Return the [x, y] coordinate for the center point of the cell that contains the specified text.  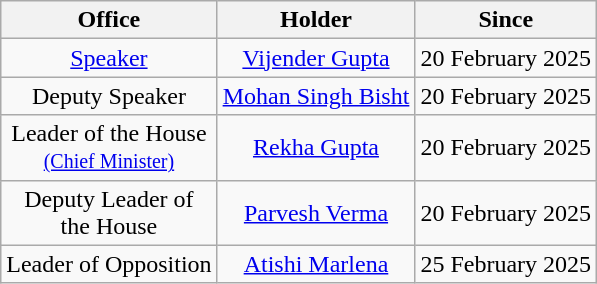
Since [506, 20]
Mohan Singh Bisht [316, 96]
Speaker [109, 58]
Leader of Opposition [109, 264]
Rekha Gupta [316, 148]
Deputy Leader ofthe House [109, 212]
Leader of the House(Chief Minister) [109, 148]
Holder [316, 20]
Vijender Gupta [316, 58]
Deputy Speaker [109, 96]
Office [109, 20]
Parvesh Verma [316, 212]
Atishi Marlena [316, 264]
25 February 2025 [506, 264]
